Extract the (X, Y) coordinate from the center of the cell holding the provided text.  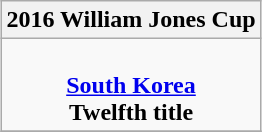
South Korea Twelfth title (131, 85)
2016 William Jones Cup (131, 20)
